Output the [X, Y] coordinate of the center of the cell containing the given text.  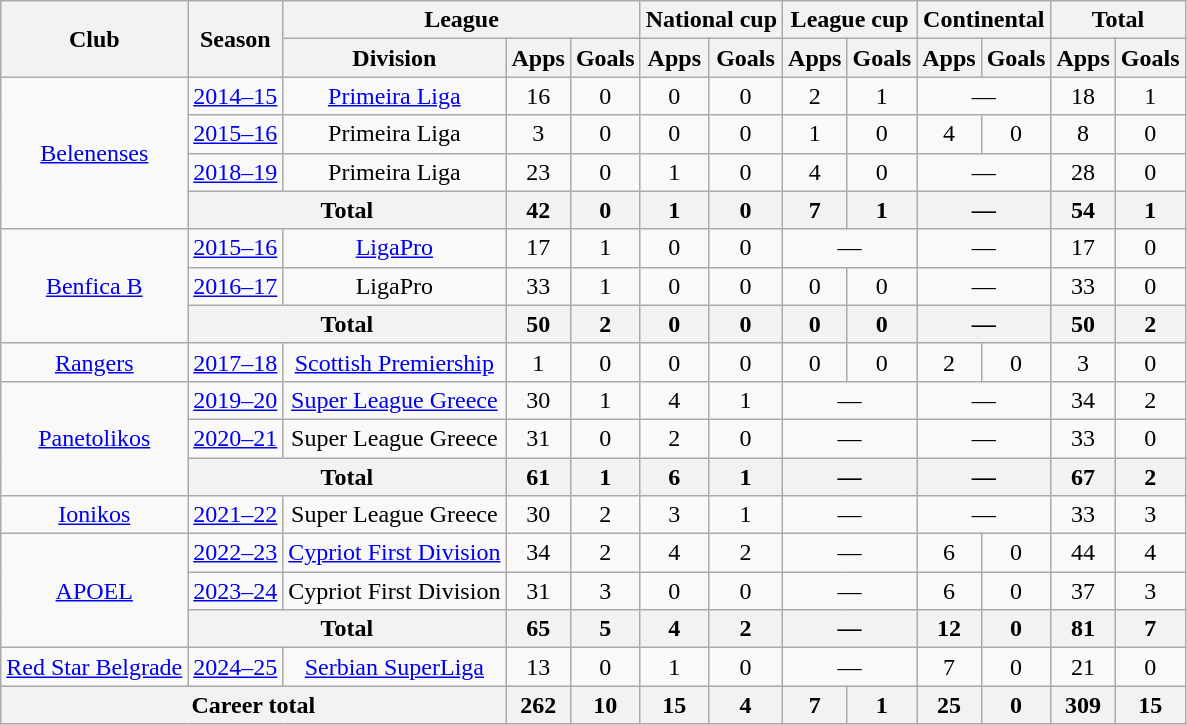
25 [949, 705]
National cup [711, 20]
Scottish Premiership [394, 362]
2017–18 [236, 362]
APOEL [94, 591]
Panetolikos [94, 438]
Benfica B [94, 286]
28 [1083, 172]
2024–25 [236, 667]
16 [538, 96]
2014–15 [236, 96]
2018–19 [236, 172]
Red Star Belgrade [94, 667]
23 [538, 172]
2016–17 [236, 286]
2022–23 [236, 553]
42 [538, 210]
67 [1083, 477]
Continental [984, 20]
10 [605, 705]
2019–20 [236, 400]
54 [1083, 210]
2020–21 [236, 438]
Season [236, 39]
Division [394, 58]
61 [538, 477]
65 [538, 629]
League [462, 20]
2023–24 [236, 591]
12 [949, 629]
Serbian SuperLiga [394, 667]
81 [1083, 629]
2021–22 [236, 515]
21 [1083, 667]
18 [1083, 96]
309 [1083, 705]
League cup [850, 20]
44 [1083, 553]
5 [605, 629]
Belenenses [94, 153]
13 [538, 667]
37 [1083, 591]
262 [538, 705]
Rangers [94, 362]
Club [94, 39]
8 [1083, 134]
Ionikos [94, 515]
Career total [254, 705]
